For the text-containing cell, return its midpoint in [x, y] coordinate format. 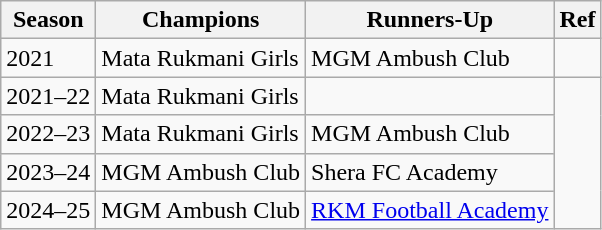
Shera FC Academy [430, 172]
Champions [201, 20]
2024–25 [48, 210]
2022–23 [48, 134]
Season [48, 20]
Runners-Up [430, 20]
2023–24 [48, 172]
RKM Football Academy [430, 210]
2021–22 [48, 96]
Ref [578, 20]
2021 [48, 58]
